Provide the (x, y) coordinate of the cell's center where the given text is located.  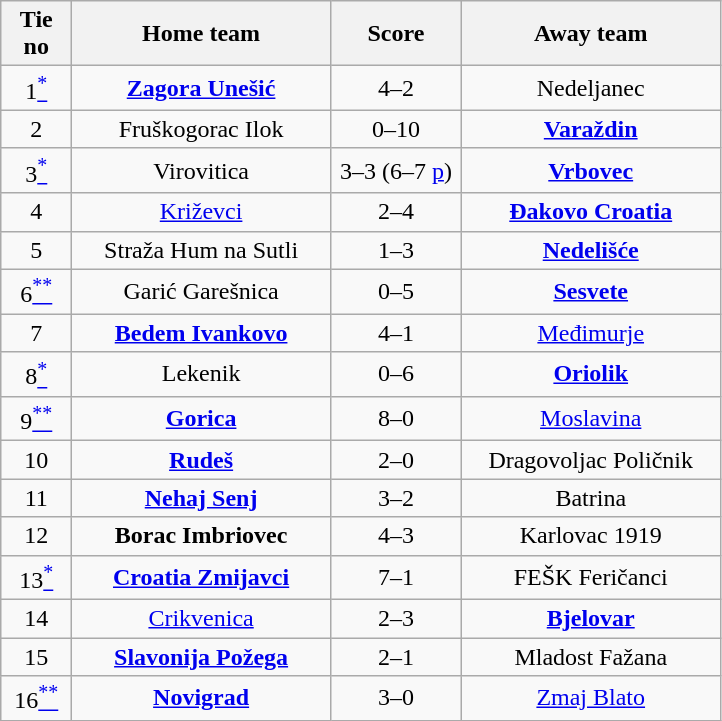
Straža Hum na Sutli (202, 250)
Garić Garešnica (202, 292)
Away team (590, 34)
Moslavina (590, 418)
Fruškogorac Ilok (202, 129)
Zmaj Blato (590, 698)
2–0 (396, 460)
10 (36, 460)
Crikvenica (202, 619)
1–3 (396, 250)
Bedem Ivankovo (202, 333)
Bjelovar (590, 619)
Borac Imbriovec (202, 536)
8* (36, 374)
Rudeš (202, 460)
Home team (202, 34)
Oriolik (590, 374)
Dragovoljac Poličnik (590, 460)
Zagora Unešić (202, 88)
3–0 (396, 698)
Nehaj Senj (202, 498)
FEŠK Feričanci (590, 578)
Mladost Fažana (590, 657)
Vrbovec (590, 170)
9** (36, 418)
4–1 (396, 333)
Novigrad (202, 698)
Lekenik (202, 374)
Karlovac 1919 (590, 536)
Croatia Zmijavci (202, 578)
7 (36, 333)
4–3 (396, 536)
0–5 (396, 292)
Nedelišće (590, 250)
13* (36, 578)
14 (36, 619)
3* (36, 170)
15 (36, 657)
2–1 (396, 657)
Batrina (590, 498)
4–2 (396, 88)
Križevci (202, 212)
2–3 (396, 619)
5 (36, 250)
0–10 (396, 129)
Sesvete (590, 292)
3–2 (396, 498)
4 (36, 212)
1* (36, 88)
2–4 (396, 212)
12 (36, 536)
0–6 (396, 374)
Gorica (202, 418)
Međimurje (590, 333)
8–0 (396, 418)
2 (36, 129)
Nedeljanec (590, 88)
Tie no (36, 34)
Slavonija Požega (202, 657)
Score (396, 34)
16** (36, 698)
6** (36, 292)
3–3 (6–7 p) (396, 170)
7–1 (396, 578)
11 (36, 498)
Varaždin (590, 129)
Đakovo Croatia (590, 212)
Virovitica (202, 170)
